Provide the (x, y) coordinate of the cell's center where the given text is located.  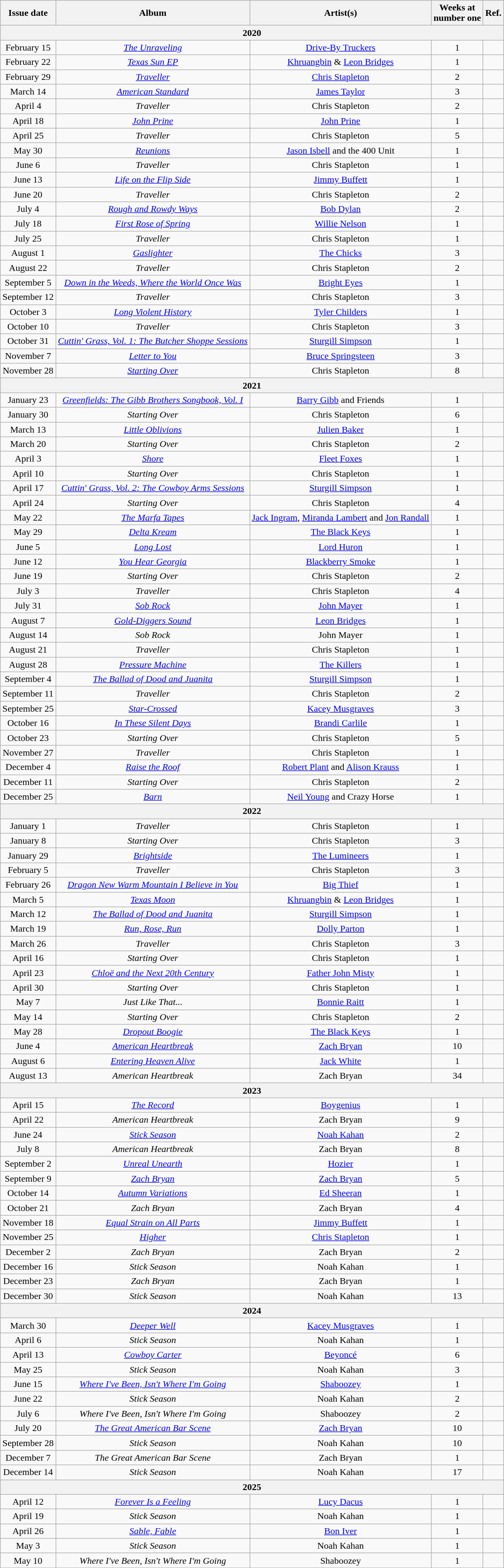
April 26 (28, 1531)
April 15 (28, 1105)
June 15 (28, 1384)
Little Oblivions (153, 430)
Blackberry Smoke (341, 562)
Drive-By Truckers (341, 47)
Cowboy Carter (153, 1355)
August 7 (28, 620)
Hozier (341, 1164)
April 25 (28, 135)
Sable, Fable (153, 1531)
Bright Eyes (341, 282)
February 5 (28, 870)
13 (457, 1296)
Big Thief (341, 885)
August 14 (28, 635)
Willie Nelson (341, 224)
August 1 (28, 253)
October 14 (28, 1193)
Leon Bridges (341, 620)
September 9 (28, 1179)
June 5 (28, 547)
Just Like That... (153, 1002)
March 14 (28, 91)
March 20 (28, 444)
Robert Plant and Alison Krauss (341, 767)
June 19 (28, 576)
July 31 (28, 606)
Beyoncé (341, 1355)
Album (153, 13)
July 25 (28, 238)
Ed Sheeran (341, 1193)
April 17 (28, 488)
January 29 (28, 855)
February 29 (28, 77)
June 24 (28, 1134)
September 12 (28, 297)
2023 (252, 1090)
Reunions (153, 150)
March 19 (28, 929)
Barry Gibb and Friends (341, 400)
Bon Iver (341, 1531)
September 4 (28, 679)
March 5 (28, 900)
The Record (153, 1105)
October 10 (28, 326)
March 13 (28, 430)
February 26 (28, 885)
December 30 (28, 1296)
Jason Isbell and the 400 Unit (341, 150)
April 23 (28, 973)
April 10 (28, 474)
May 7 (28, 1002)
Tyler Childers (341, 312)
April 16 (28, 958)
August 22 (28, 268)
May 22 (28, 518)
March 26 (28, 944)
October 21 (28, 1208)
December 7 (28, 1458)
July 20 (28, 1428)
May 14 (28, 1017)
May 10 (28, 1560)
2022 (252, 811)
Rough and Rowdy Ways (153, 209)
November 28 (28, 370)
Chloë and the Next 20th Century (153, 973)
The Killers (341, 664)
October 31 (28, 341)
January 1 (28, 826)
Dropout Boogie (153, 1032)
Shore (153, 459)
September 5 (28, 282)
October 3 (28, 312)
July 6 (28, 1414)
April 6 (28, 1340)
May 3 (28, 1546)
November 18 (28, 1223)
Greenfields: The Gibb Brothers Songbook, Vol. I (153, 400)
April 30 (28, 988)
Artist(s) (341, 13)
Dragon New Warm Mountain I Believe in You (153, 885)
April 24 (28, 503)
November 27 (28, 753)
December 14 (28, 1472)
Lord Huron (341, 547)
Higher (153, 1237)
Deeper Well (153, 1325)
April 12 (28, 1502)
Delta Kream (153, 532)
Autumn Variations (153, 1193)
Unreal Unearth (153, 1164)
Run, Rose, Run (153, 929)
Dolly Parton (341, 929)
December 16 (28, 1267)
Weeks atnumber one (457, 13)
Life on the Flip Side (153, 179)
American Standard (153, 91)
Cuttin' Grass, Vol. 1: The Butcher Shoppe Sessions (153, 341)
Jack Ingram, Miranda Lambert and Jon Randall (341, 518)
In These Silent Days (153, 723)
July 8 (28, 1149)
Fleet Foxes (341, 459)
October 16 (28, 723)
17 (457, 1472)
Long Violent History (153, 312)
January 8 (28, 841)
June 6 (28, 165)
November 25 (28, 1237)
Boygenius (341, 1105)
August 21 (28, 650)
June 4 (28, 1046)
April 4 (28, 106)
September 25 (28, 709)
December 11 (28, 782)
9 (457, 1120)
Forever Is a Feeling (153, 1502)
Pressure Machine (153, 664)
October 23 (28, 738)
March 12 (28, 914)
April 18 (28, 121)
December 2 (28, 1252)
Lucy Dacus (341, 1502)
The Unraveling (153, 47)
April 13 (28, 1355)
Brightside (153, 855)
Issue date (28, 13)
August 6 (28, 1061)
May 29 (28, 532)
Bob Dylan (341, 209)
Long Lost (153, 547)
Bonnie Raitt (341, 1002)
2020 (252, 33)
Ref. (494, 13)
August 28 (28, 664)
2024 (252, 1311)
September 11 (28, 694)
Barn (153, 797)
June 22 (28, 1399)
Brandi Carlile (341, 723)
January 30 (28, 414)
34 (457, 1076)
Raise the Roof (153, 767)
November 7 (28, 356)
The Marfa Tapes (153, 518)
Neil Young and Crazy Horse (341, 797)
February 15 (28, 47)
The Lumineers (341, 855)
September 2 (28, 1164)
Star-Crossed (153, 709)
December 25 (28, 797)
June 20 (28, 194)
May 25 (28, 1370)
Equal Strain on All Parts (153, 1223)
Julien Baker (341, 430)
Father John Misty (341, 973)
Cuttin' Grass, Vol. 2: The Cowboy Arms Sessions (153, 488)
Down in the Weeds, Where the World Once Was (153, 282)
2021 (252, 385)
Letter to You (153, 356)
April 3 (28, 459)
Bruce Springsteen (341, 356)
Texas Moon (153, 900)
Gold-Diggers Sound (153, 620)
January 23 (28, 400)
April 19 (28, 1516)
July 3 (28, 591)
First Rose of Spring (153, 224)
August 13 (28, 1076)
Jack White (341, 1061)
June 13 (28, 179)
April 22 (28, 1120)
February 22 (28, 62)
Entering Heaven Alive (153, 1061)
2025 (252, 1487)
Texas Sun EP (153, 62)
March 30 (28, 1325)
You Hear Georgia (153, 562)
June 12 (28, 562)
July 18 (28, 224)
James Taylor (341, 91)
July 4 (28, 209)
The Chicks (341, 253)
December 23 (28, 1281)
Gaslighter (153, 253)
December 4 (28, 767)
May 30 (28, 150)
May 28 (28, 1032)
September 28 (28, 1443)
